For the text-containing cell, return its midpoint in [x, y] coordinate format. 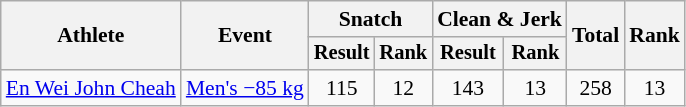
258 [596, 88]
En Wei John Cheah [91, 88]
Event [245, 36]
Athlete [91, 36]
115 [342, 88]
Snatch [370, 19]
Total [596, 36]
143 [468, 88]
Men's −85 kg [245, 88]
Clean & Jerk [500, 19]
12 [403, 88]
